Provide the (X, Y) coordinate of the cell's center where the given text is located.  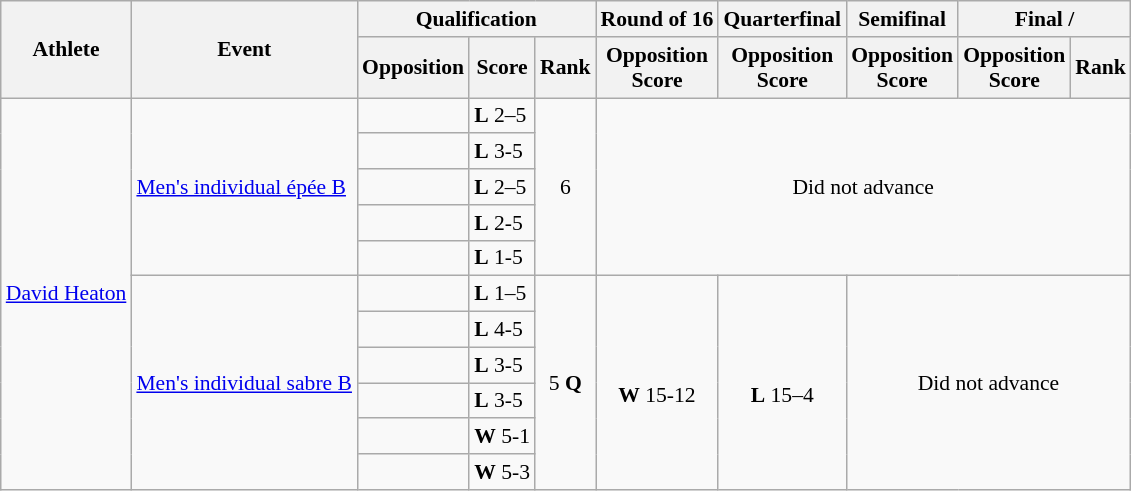
L 4-5 (502, 330)
Final / (1044, 19)
Qualification (476, 19)
L 1-5 (502, 258)
L 2-5 (502, 223)
Men's individual sabre B (244, 383)
Men's individual épée B (244, 187)
W 5-1 (502, 437)
L 1–5 (502, 294)
Athlete (66, 50)
5 Q (566, 383)
6 (566, 187)
Round of 16 (658, 19)
Opposition (413, 68)
Event (244, 50)
David Heaton (66, 294)
W 15-12 (658, 383)
W 5-3 (502, 472)
Semifinal (902, 19)
L 15–4 (782, 383)
Quarterfinal (782, 19)
Score (502, 68)
